Pinpoint the cell where the given text exists, returning its (x, y) midpoint coordinate. 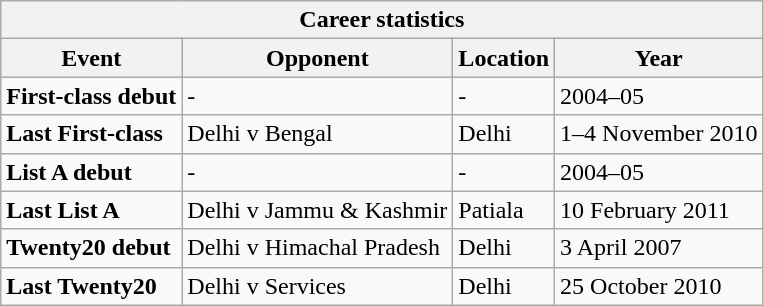
Delhi v Jammu & Kashmir (318, 210)
25 October 2010 (659, 286)
Last Twenty20 (92, 286)
Delhi v Bengal (318, 134)
Location (504, 58)
10 February 2011 (659, 210)
Patiala (504, 210)
3 April 2007 (659, 248)
1–4 November 2010 (659, 134)
Delhi v Services (318, 286)
First-class debut (92, 96)
Last List A (92, 210)
Career statistics (382, 20)
Delhi v Himachal Pradesh (318, 248)
Last First-class (92, 134)
Twenty20 debut (92, 248)
Event (92, 58)
Opponent (318, 58)
List A debut (92, 172)
Year (659, 58)
